Locate the cell with the specified text and output its (X, Y) center coordinate. 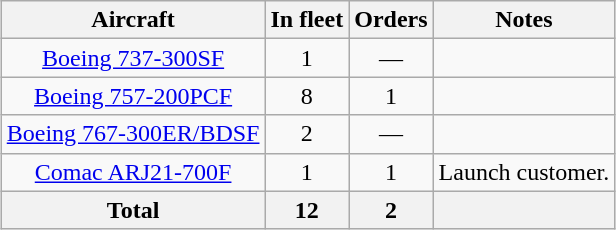
Aircraft (133, 20)
Total (133, 210)
8 (307, 96)
Boeing 757-200PCF (133, 96)
Launch customer. (524, 172)
Notes (524, 20)
Orders (391, 20)
In fleet (307, 20)
Boeing 737-300SF (133, 58)
12 (307, 210)
Comac ARJ21-700F (133, 172)
Boeing 767-300ER/BDSF (133, 134)
